Extract the [X, Y] coordinate from the center of the cell holding the provided text.  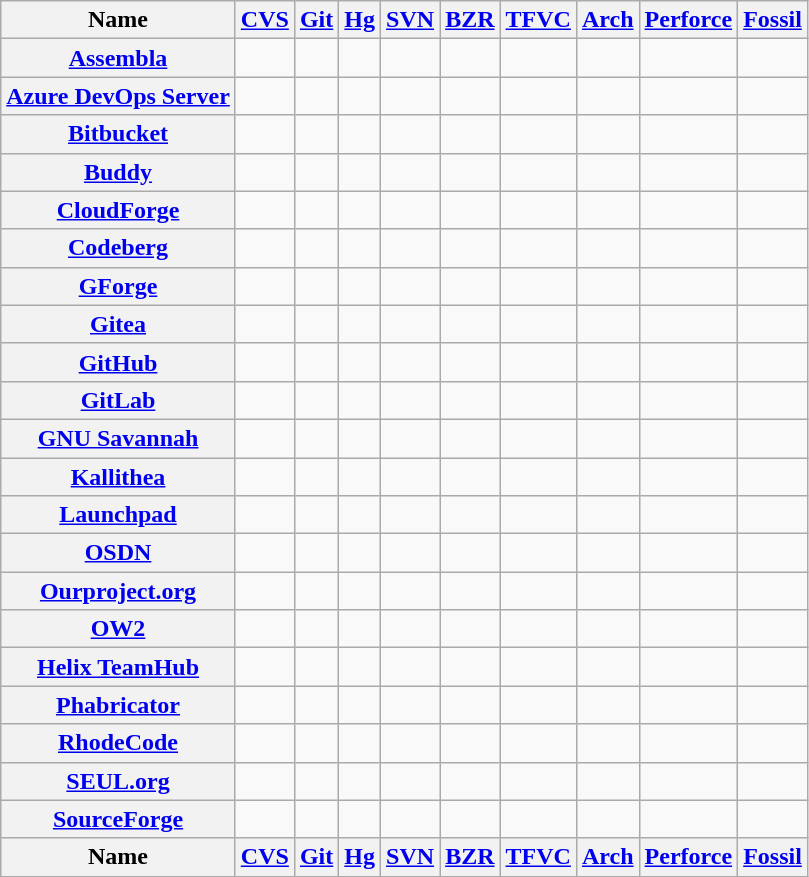
CloudForge [118, 210]
OW2 [118, 629]
SourceForge [118, 819]
Helix TeamHub [118, 667]
Assembla [118, 58]
Launchpad [118, 515]
OSDN [118, 553]
GitHub [118, 362]
Ourproject.org [118, 591]
GForge [118, 286]
Azure DevOps Server [118, 96]
Phabricator [118, 705]
GNU Savannah [118, 438]
Kallithea [118, 477]
RhodeCode [118, 743]
GitLab [118, 400]
Buddy [118, 172]
Bitbucket [118, 134]
SEUL.org [118, 781]
Gitea [118, 324]
Codeberg [118, 248]
